Provide the [x, y] coordinate of the cell's center where the given text is located.  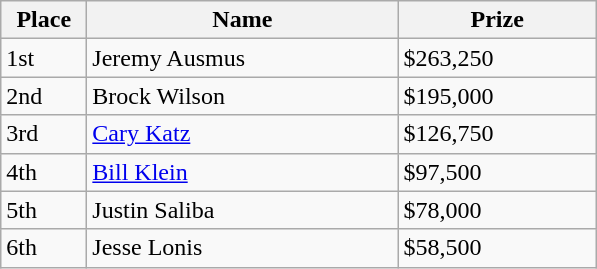
4th [44, 172]
6th [44, 248]
Cary Katz [242, 134]
$195,000 [498, 96]
$78,000 [498, 210]
3rd [44, 134]
Justin Saliba [242, 210]
Prize [498, 20]
2nd [44, 96]
Jesse Lonis [242, 248]
$97,500 [498, 172]
Jeremy Ausmus [242, 58]
$126,750 [498, 134]
Brock Wilson [242, 96]
Place [44, 20]
1st [44, 58]
$263,250 [498, 58]
Bill Klein [242, 172]
$58,500 [498, 248]
Name [242, 20]
5th [44, 210]
